For the text-containing cell, return its midpoint in [x, y] coordinate format. 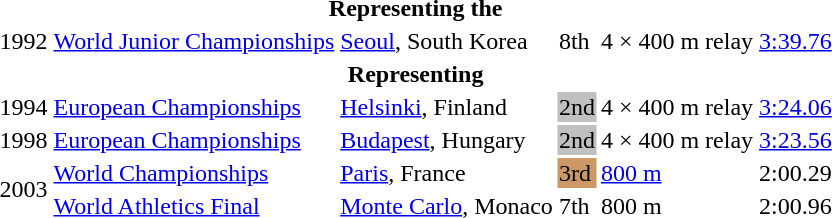
World Junior Championships [194, 41]
800 m [676, 173]
Helsinki, Finland [447, 107]
Paris, France [447, 173]
3rd [576, 173]
Seoul, South Korea [447, 41]
Budapest, Hungary [447, 140]
8th [576, 41]
World Championships [194, 173]
